For the text-containing cell, return its midpoint in (x, y) coordinate format. 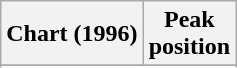
Chart (1996) (72, 34)
Peakposition (189, 34)
